Search for the cell housing the specified text and yield its (x, y) center coordinate. 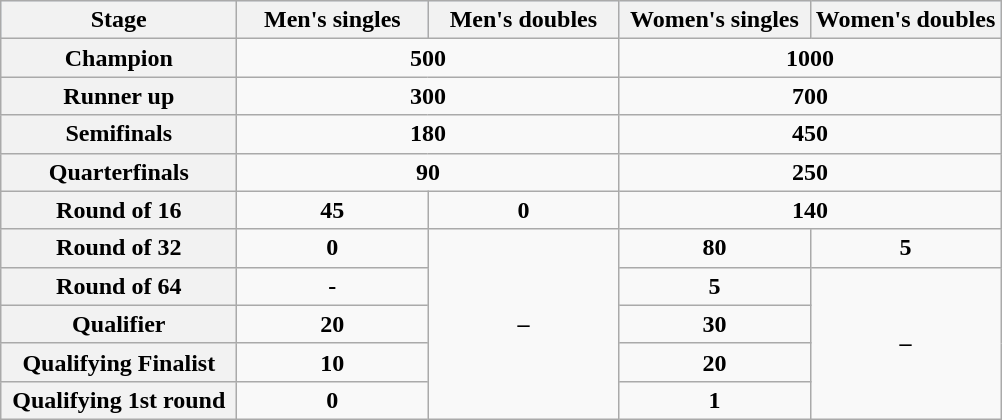
500 (428, 58)
10 (332, 362)
300 (428, 96)
- (332, 286)
Semifinals (119, 134)
Round of 16 (119, 210)
Runner up (119, 96)
Round of 64 (119, 286)
90 (428, 172)
80 (714, 248)
Women's doubles (906, 20)
450 (810, 134)
Quarterfinals (119, 172)
Round of 32 (119, 248)
250 (810, 172)
Qualifying Finalist (119, 362)
180 (428, 134)
45 (332, 210)
1 (714, 400)
700 (810, 96)
Champion (119, 58)
Men's singles (332, 20)
Qualifying 1st round (119, 400)
Qualifier (119, 324)
1000 (810, 58)
Stage (119, 20)
Men's doubles (524, 20)
30 (714, 324)
Women's singles (714, 20)
140 (810, 210)
